Determine the [x, y] coordinate at the center of the cell enclosing the given text.  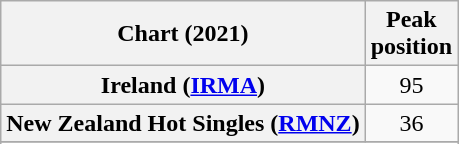
Peakposition [411, 34]
36 [411, 123]
Ireland (IRMA) [183, 85]
New Zealand Hot Singles (RMNZ) [183, 123]
Chart (2021) [183, 34]
95 [411, 85]
